Provide the (X, Y) coordinate of the cell's center where the given text is located.  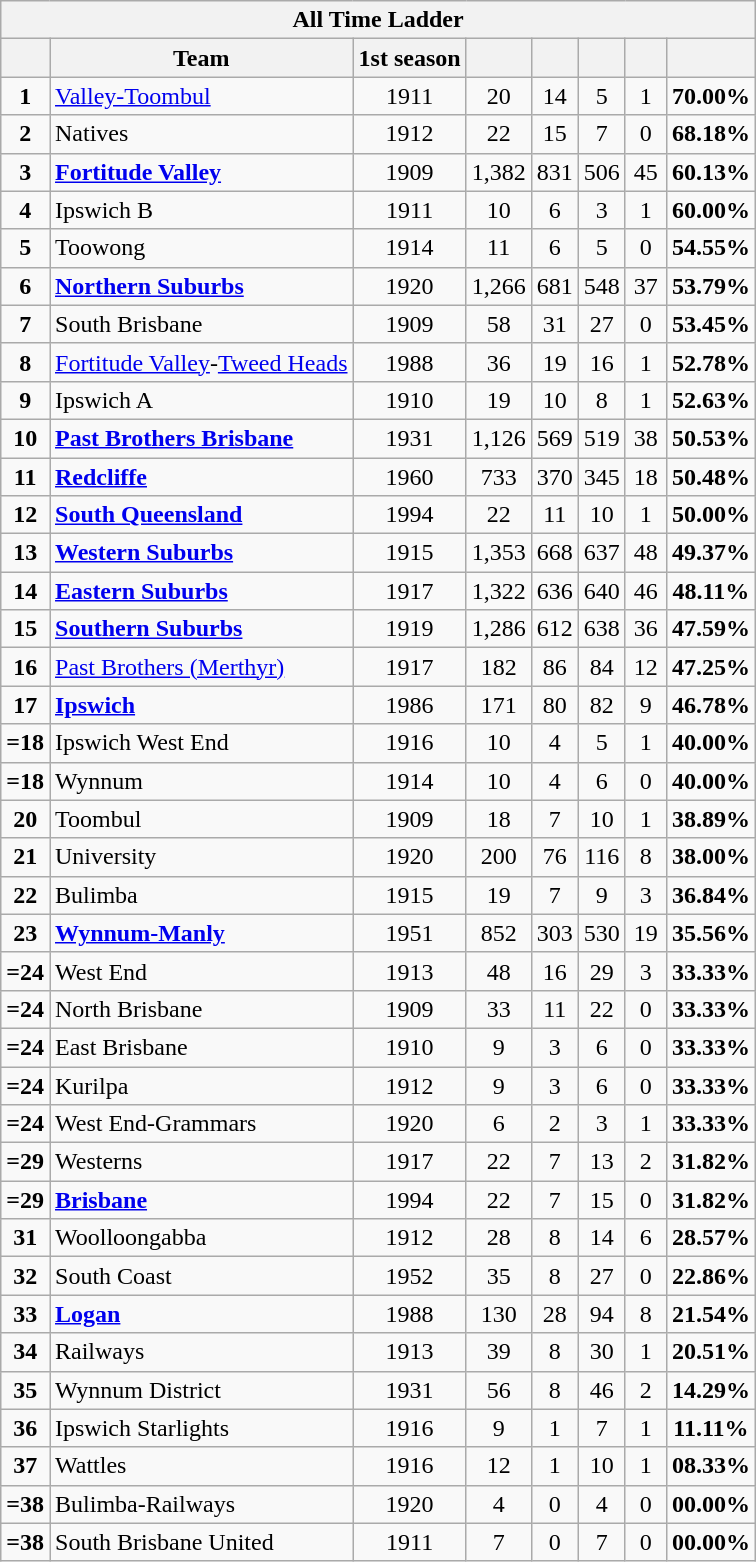
68.18% (710, 134)
University (202, 857)
1st season (410, 58)
1952 (410, 1276)
612 (554, 629)
Ipswich B (202, 210)
52.63% (710, 400)
506 (602, 172)
38.89% (710, 819)
50.53% (710, 438)
345 (602, 477)
49.37% (710, 553)
519 (602, 438)
14.29% (710, 1390)
38 (646, 438)
53.79% (710, 286)
1,322 (498, 591)
200 (498, 857)
21 (26, 857)
637 (602, 553)
29 (602, 971)
23 (26, 933)
Ipswich (202, 705)
70.00% (710, 96)
Bulimba-Railways (202, 1504)
Valley-Toombul (202, 96)
54.55% (710, 248)
West End-Grammars (202, 1124)
South Brisbane (202, 324)
84 (602, 667)
Western Suburbs (202, 553)
28.57% (710, 1238)
1960 (410, 477)
08.33% (710, 1466)
Toombul (202, 819)
South Coast (202, 1276)
52.78% (710, 362)
21.54% (710, 1314)
Past Brothers Brisbane (202, 438)
47.59% (710, 629)
82 (602, 705)
34 (26, 1352)
303 (554, 933)
636 (554, 591)
Ipswich West End (202, 743)
Natives (202, 134)
Westerns (202, 1162)
46.78% (710, 705)
20.51% (710, 1352)
Kurilpa (202, 1085)
1919 (410, 629)
17 (26, 705)
668 (554, 553)
Railways (202, 1352)
76 (554, 857)
35.56% (710, 933)
681 (554, 286)
Northern Suburbs (202, 286)
22.86% (710, 1276)
East Brisbane (202, 1047)
48.11% (710, 591)
Ipswich A (202, 400)
1,126 (498, 438)
Fortitude Valley-Tweed Heads (202, 362)
116 (602, 857)
638 (602, 629)
32 (26, 1276)
Woolloongabba (202, 1238)
1,382 (498, 172)
60.13% (710, 172)
North Brisbane (202, 1009)
53.45% (710, 324)
80 (554, 705)
548 (602, 286)
Past Brothers (Merthyr) (202, 667)
569 (554, 438)
182 (498, 667)
86 (554, 667)
1,266 (498, 286)
58 (498, 324)
39 (498, 1352)
733 (498, 477)
Wynnum District (202, 1390)
Redcliffe (202, 477)
Bulimba (202, 895)
11.11% (710, 1428)
Southern Suburbs (202, 629)
1,353 (498, 553)
831 (554, 172)
47.25% (710, 667)
38.00% (710, 857)
South Queensland (202, 515)
Eastern Suburbs (202, 591)
45 (646, 172)
60.00% (710, 210)
South Brisbane United (202, 1542)
Team (202, 58)
Wattles (202, 1466)
Brisbane (202, 1200)
1951 (410, 933)
Wynnum-Manly (202, 933)
36.84% (710, 895)
1,286 (498, 629)
640 (602, 591)
30 (602, 1352)
West End (202, 971)
All Time Ladder (378, 20)
Logan (202, 1314)
Toowong (202, 248)
530 (602, 933)
Ipswich Starlights (202, 1428)
852 (498, 933)
370 (554, 477)
1986 (410, 705)
171 (498, 705)
Wynnum (202, 781)
94 (602, 1314)
50.00% (710, 515)
Fortitude Valley (202, 172)
50.48% (710, 477)
130 (498, 1314)
56 (498, 1390)
